Extract the (X, Y) coordinate from the center of the cell holding the provided text.  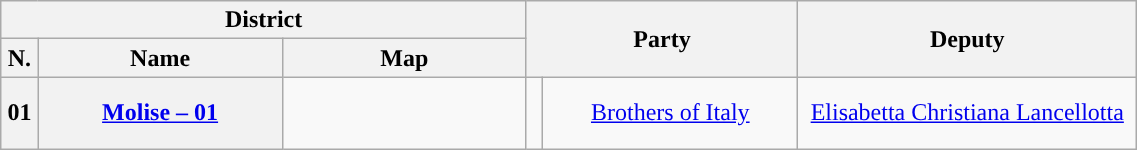
Elisabetta Christiana Lancellotta (968, 113)
Map (404, 58)
Molise – 01 (160, 113)
Name (160, 58)
Deputy (968, 39)
01 (20, 113)
District (264, 20)
Party (662, 39)
N. (20, 58)
Brothers of Italy (670, 113)
